From the cell containing the given text, extract its center point as (x, y) coordinate. 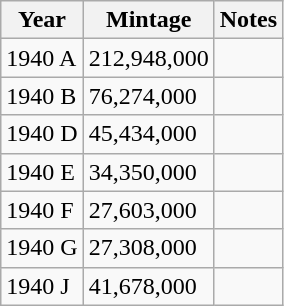
1940 F (42, 210)
1940 D (42, 134)
1940 G (42, 248)
1940 E (42, 172)
76,274,000 (148, 96)
1940 J (42, 286)
27,603,000 (148, 210)
34,350,000 (148, 172)
1940 B (42, 96)
Mintage (148, 20)
Year (42, 20)
45,434,000 (148, 134)
1940 A (42, 58)
212,948,000 (148, 58)
41,678,000 (148, 286)
Notes (248, 20)
27,308,000 (148, 248)
